Capture the cell that displays the provided text and extract its (X, Y) central coordinate. 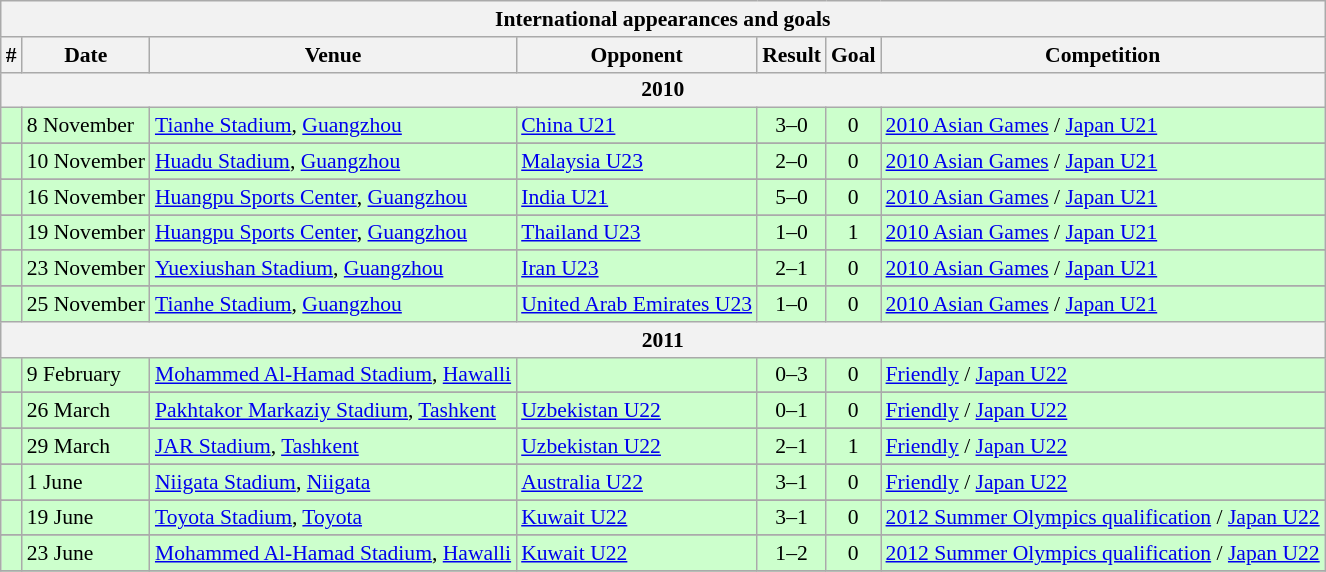
19 June (86, 518)
China U21 (636, 126)
26 March (86, 411)
1–2 (792, 554)
16 November (86, 197)
0–3 (792, 375)
5–0 (792, 197)
Result (792, 55)
8 November (86, 126)
2010 (663, 90)
Toyota Stadium, Toyota (333, 518)
Huadu Stadium, Guangzhou (333, 162)
2011 (663, 340)
Goal (854, 55)
Yuexiushan Stadium, Guangzhou (333, 269)
# (12, 55)
Opponent (636, 55)
1 June (86, 482)
Malaysia U23 (636, 162)
Australia U22 (636, 482)
JAR Stadium, Tashkent (333, 447)
23 June (86, 554)
Competition (1103, 55)
Thailand U23 (636, 233)
Niigata Stadium, Niigata (333, 482)
9 February (86, 375)
Pakhtakor Markaziy Stadium, Tashkent (333, 411)
29 March (86, 447)
19 November (86, 233)
International appearances and goals (663, 19)
23 November (86, 269)
2–0 (792, 162)
India U21 (636, 197)
United Arab Emirates U23 (636, 304)
3–0 (792, 126)
Date (86, 55)
Iran U23 (636, 269)
10 November (86, 162)
25 November (86, 304)
Venue (333, 55)
0–1 (792, 411)
